Return (X, Y) of the center of cell containing provided text 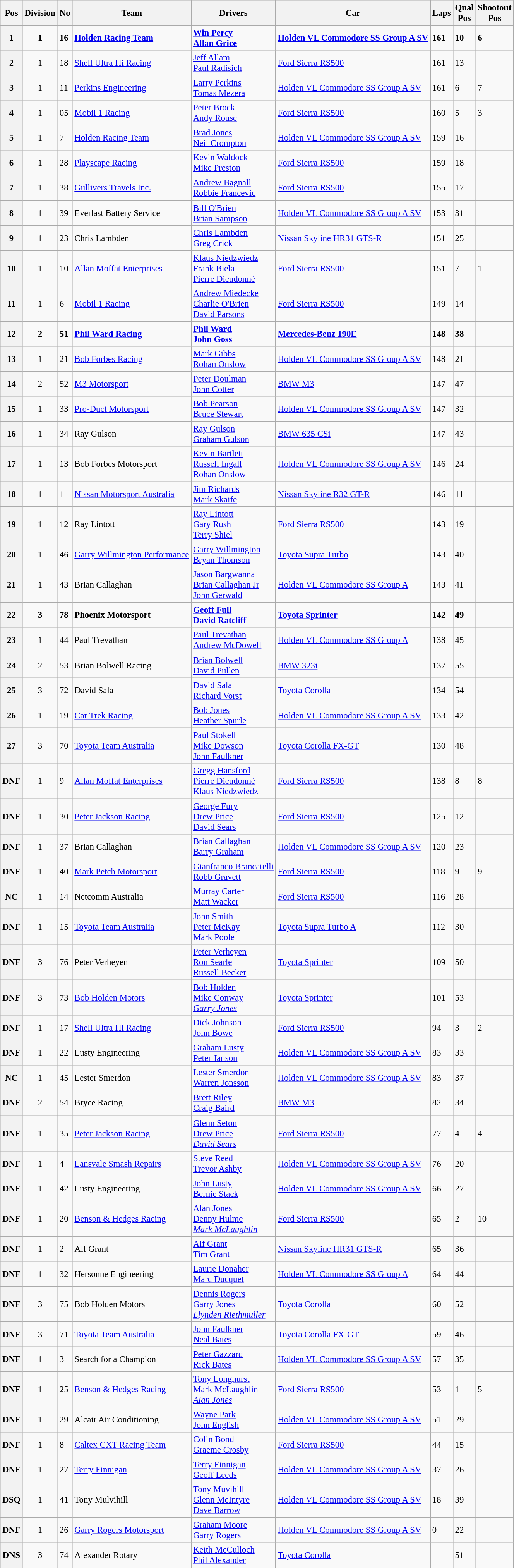
Gullivers Travels Inc. (132, 188)
Garry Willmington Performance (132, 555)
Steve Reed Trevor Ashby (234, 1164)
Andrew Miedecke Charlie O'Brien David Parsons (234, 303)
Caltex CXT Racing Team (132, 1445)
Keith McCulloch Phil Alexander (234, 1555)
57 (442, 1359)
118 (442, 872)
77 (442, 1133)
Garry Rogers Motorsport (132, 1530)
Mercedes-Benz 190E (353, 334)
John Lusty Bernie Stack (234, 1188)
Netcomm Australia (132, 896)
55 (464, 665)
Car Trek Racing (132, 715)
71 (65, 1335)
Alexander Rotary (132, 1555)
George Fury Drew Price David Sears (234, 816)
Bob Holden Mike Conway Garry Jones (234, 998)
Laps (442, 13)
M3 Motorsport (132, 384)
130 (442, 745)
Playscape Racing (132, 163)
Paul Trevathan Andrew McDowell (234, 640)
Jason Bargwanna Brian Callaghan Jr John Gerwald (234, 585)
70 (65, 745)
John Smith Peter McKay Mark Poole (234, 927)
Gregg Hansford Pierre Dieudonné Klaus Niedzwiedz (234, 781)
Nissan Skyline R32 GT-R (353, 495)
Paul Trevathan (132, 640)
Jim Richards Mark Skaife (234, 495)
John Faulkner Neal Bates (234, 1335)
50 (464, 962)
Search for a Champion (132, 1359)
Phil Ward Racing (132, 334)
Graham Lusty Peter Janson (234, 1053)
Win Percy Allan Grice (234, 38)
Terry Finnigan (132, 1470)
Ray Lintott Gary Rush Terry Shiel (234, 524)
Jeff Allam Paul Radisich (234, 63)
155 (442, 188)
Division (40, 13)
Peter Doulman John Cotter (234, 384)
Alf Grant (132, 1249)
Bob Forbes Motorsport (132, 464)
Mark Gibbs Rohan Onslow (234, 359)
125 (442, 816)
Tony Muvihill Glenn McIntyre Dave Barrow (234, 1500)
112 (442, 927)
Brian Bolwell David Pullen (234, 665)
Bryce Racing (132, 1103)
Geoff Full David Ratcliff (234, 615)
ShootoutPos (495, 13)
Brian Bolwell Racing (132, 665)
60 (442, 1304)
78 (65, 615)
Pro-Duct Motorsport (132, 409)
Mark Petch Motorsport (132, 872)
Andrew Bagnall Robbie Francevic (234, 188)
0 (442, 1530)
Bob Pearson Bruce Stewart (234, 409)
Bill O'Brien Brian Sampson (234, 213)
Everlast Battery Service (132, 213)
66 (442, 1188)
Chris Lambden (132, 238)
Brian Callaghan Barry Graham (234, 847)
Perkins Engineering (132, 88)
149 (442, 303)
Chris Lambden Greg Crick (234, 238)
36 (464, 1249)
Brad Jones Neil Crompton (234, 138)
Gianfranco Brancatelli Robb Gravett (234, 872)
Ray Gulson Graham Gulson (234, 434)
Pos (12, 13)
74 (65, 1555)
101 (442, 998)
Tony Longhurst Mark McLaughlin Alan Jones (234, 1390)
Bob Forbes Racing (132, 359)
47 (464, 384)
Team (132, 13)
DSQ (12, 1500)
Laurie Donaher Marc Ducquet (234, 1274)
Alf Grant Tim Grant (234, 1249)
Glenn Seton Drew Price David Sears (234, 1133)
Dick Johnson John Bowe (234, 1028)
Graham Moore Garry Rogers (234, 1530)
Dennis Rogers Garry Jones Llynden Riethmuller (234, 1304)
48 (464, 745)
64 (442, 1274)
Ray Lintott (132, 524)
Garry Willmington Bryan Thomson (234, 555)
Toyota Supra Turbo (353, 555)
BMW 635 CSi (353, 434)
59 (442, 1335)
Murray Carter Matt Wacker (234, 896)
120 (442, 847)
Toyota Supra Turbo A (353, 927)
BMW 323i (353, 665)
Drivers (234, 13)
75 (65, 1304)
Kevin Waldock Mike Preston (234, 163)
Hersonne Engineering (132, 1274)
153 (442, 213)
Peter Gazzard Rick Bates (234, 1359)
QualPos (464, 13)
Tony Mulvihill (132, 1500)
Paul Stokell Mike Dowson John Faulkner (234, 745)
Kevin Bartlett Russell Ingall Rohan Onslow (234, 464)
Alan Jones Denny Hulme Mark McLaughlin (234, 1218)
116 (442, 896)
Klaus Niedzwiedz Frank Biela Pierre Dieudonné (234, 268)
Peter Brock Andy Rouse (234, 113)
Lester Smerdon (132, 1078)
142 (442, 615)
05 (65, 113)
Brett Riley Craig Baird (234, 1103)
Wayne Park John English (234, 1420)
Nissan Motorsport Australia (132, 495)
133 (442, 715)
David Sala (132, 691)
137 (442, 665)
Terry Finnigan Geoff Leeds (234, 1470)
109 (442, 962)
Colin Bond Graeme Crosby (234, 1445)
Phoenix Motorsport (132, 615)
31 (464, 213)
DNS (12, 1555)
Lansvale Smash Repairs (132, 1164)
Bob Jones Heather Spurle (234, 715)
Peter Verheyen (132, 962)
Car (353, 13)
73 (65, 998)
82 (442, 1103)
49 (464, 615)
Peter Verheyen Ron Searle Russell Becker (234, 962)
Phil Ward John Goss (234, 334)
No (65, 13)
Ray Gulson (132, 434)
Lester Smerdon Warren Jonsson (234, 1078)
94 (442, 1028)
David Sala Richard Vorst (234, 691)
160 (442, 113)
Alcair Air Conditioning (132, 1420)
Larry Perkins Tomas Mezera (234, 88)
134 (442, 691)
72 (65, 691)
